Identify which cell holds the provided text, then report its [X, Y] central coordinate. 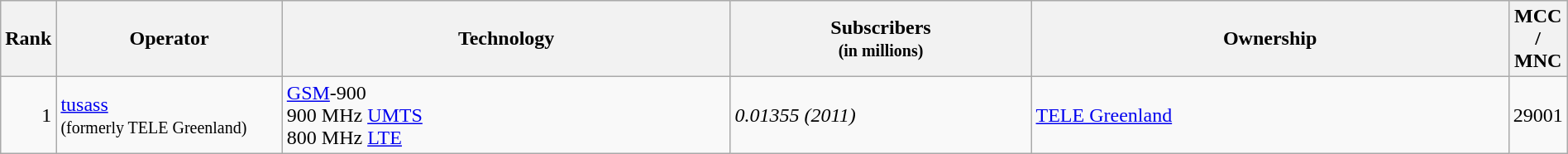
29001 [1538, 115]
TELE Greenland [1270, 115]
tusass (formerly TELE Greenland) [169, 115]
Operator [169, 39]
Technology [506, 39]
GSM-900 900 MHz UMTS800 MHz LTE [506, 115]
Subscribers(in millions) [881, 39]
1 [28, 115]
Rank [28, 39]
0.01355 (2011) [881, 115]
Ownership [1270, 39]
MCC / MNC [1538, 39]
